Detect which cell encompasses the target text, then output its (X, Y) center coordinate. 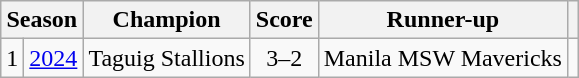
Taguig Stallions (166, 58)
1 (12, 58)
Score (284, 20)
Season (42, 20)
2024 (54, 58)
Manila MSW Mavericks (442, 58)
3–2 (284, 58)
Champion (166, 20)
Runner-up (442, 20)
